Return the [X, Y] coordinate for the center point of the cell that contains the specified text.  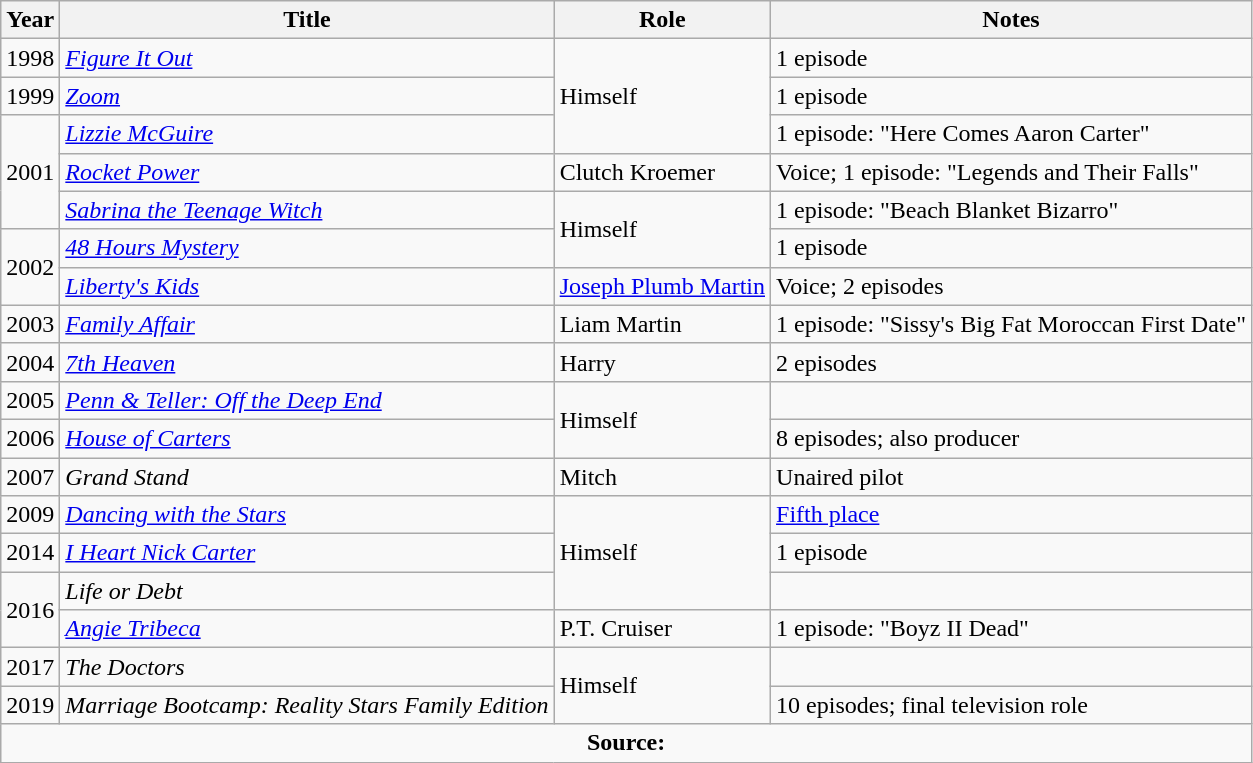
House of Carters [307, 438]
Angie Tribeca [307, 629]
Fifth place [1012, 515]
2004 [30, 362]
8 episodes; also producer [1012, 438]
Harry [662, 362]
Dancing with the Stars [307, 515]
The Doctors [307, 667]
Lizzie McGuire [307, 134]
2019 [30, 705]
Voice; 2 episodes [1012, 286]
Zoom [307, 96]
Penn & Teller: Off the Deep End [307, 400]
2003 [30, 324]
Unaired pilot [1012, 477]
2016 [30, 610]
Voice; 1 episode: "Legends and Their Falls" [1012, 172]
1999 [30, 96]
Life or Debt [307, 591]
2006 [30, 438]
Year [30, 20]
Marriage Bootcamp: Reality Stars Family Edition [307, 705]
2017 [30, 667]
2001 [30, 172]
2 episodes [1012, 362]
Notes [1012, 20]
Liberty's Kids [307, 286]
2002 [30, 267]
Grand Stand [307, 477]
7th Heaven [307, 362]
2009 [30, 515]
Clutch Kroemer [662, 172]
Role [662, 20]
1998 [30, 58]
2007 [30, 477]
Family Affair [307, 324]
Sabrina the Teenage Witch [307, 210]
I Heart Nick Carter [307, 553]
1 episode: "Beach Blanket Bizarro" [1012, 210]
1 episode: "Here Comes Aaron Carter" [1012, 134]
Mitch [662, 477]
10 episodes; final television role [1012, 705]
Liam Martin [662, 324]
1 episode: "Boyz II Dead" [1012, 629]
Joseph Plumb Martin [662, 286]
P.T. Cruiser [662, 629]
Rocket Power [307, 172]
2014 [30, 553]
1 episode: "Sissy's Big Fat Moroccan First Date" [1012, 324]
48 Hours Mystery [307, 248]
2005 [30, 400]
Figure It Out [307, 58]
Title [307, 20]
Source: [626, 743]
